Return [x, y] of the center of cell containing provided text 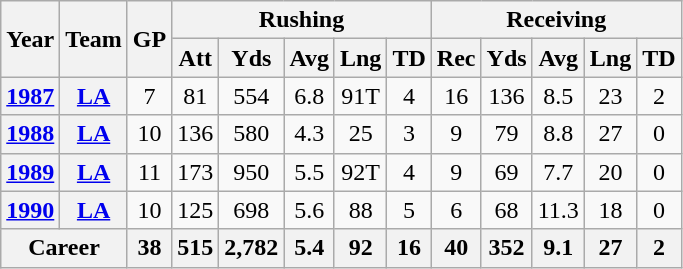
Receiving [556, 20]
Team [94, 39]
11 [149, 172]
1990 [30, 210]
1988 [30, 134]
23 [610, 96]
7 [149, 96]
68 [506, 210]
79 [506, 134]
1987 [30, 96]
11.3 [558, 210]
8.5 [558, 96]
5 [409, 210]
Career [64, 248]
6 [456, 210]
950 [252, 172]
18 [610, 210]
88 [360, 210]
8.8 [558, 134]
69 [506, 172]
92T [360, 172]
7.7 [558, 172]
92 [360, 248]
25 [360, 134]
81 [196, 96]
6.8 [310, 96]
Year [30, 39]
GP [149, 39]
9.1 [558, 248]
4.3 [310, 134]
40 [456, 248]
91T [360, 96]
125 [196, 210]
Rushing [302, 20]
38 [149, 248]
5.5 [310, 172]
580 [252, 134]
352 [506, 248]
20 [610, 172]
173 [196, 172]
Rec [456, 58]
3 [409, 134]
2,782 [252, 248]
515 [196, 248]
5.4 [310, 248]
Att [196, 58]
698 [252, 210]
554 [252, 96]
5.6 [310, 210]
1989 [30, 172]
